Capture the cell that displays the provided text and extract its (x, y) central coordinate. 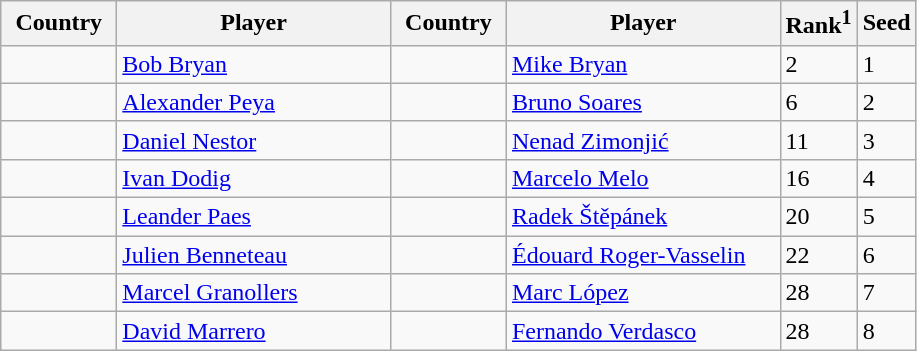
20 (818, 217)
Alexander Peya (254, 102)
Bruno Soares (643, 102)
22 (818, 255)
Mike Bryan (643, 64)
Leander Paes (254, 217)
David Marrero (254, 331)
7 (886, 293)
Marcel Granollers (254, 293)
3 (886, 140)
Ivan Dodig (254, 178)
11 (818, 140)
5 (886, 217)
4 (886, 178)
1 (886, 64)
Seed (886, 24)
Radek Štěpánek (643, 217)
8 (886, 331)
Julien Benneteau (254, 255)
Fernando Verdasco (643, 331)
Bob Bryan (254, 64)
Marc López (643, 293)
16 (818, 178)
Marcelo Melo (643, 178)
Édouard Roger-Vasselin (643, 255)
Nenad Zimonjić (643, 140)
Daniel Nestor (254, 140)
Rank1 (818, 24)
